Determine the [X, Y] coordinate at the center of the cell enclosing the given text.  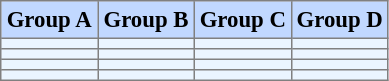
Group A [50, 20]
Group B [146, 20]
Group C [242, 20]
Group D [340, 20]
